Detect which cell encompasses the target text, then output its (x, y) center coordinate. 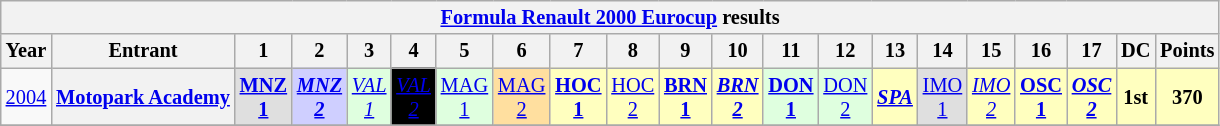
VAL1 (369, 97)
15 (991, 51)
VAL2 (413, 97)
Formula Renault 2000 Eurocup results (610, 17)
1 (264, 51)
5 (464, 51)
1st (1136, 97)
370 (1187, 97)
BRN1 (686, 97)
11 (790, 51)
16 (1041, 51)
Points (1187, 51)
MAG1 (464, 97)
OSC1 (1041, 97)
12 (845, 51)
MNZ1 (264, 97)
17 (1092, 51)
2 (320, 51)
MAG2 (522, 97)
2004 (26, 97)
DON2 (845, 97)
Entrant (143, 51)
4 (413, 51)
IMO2 (991, 97)
DC (1136, 51)
DON1 (790, 97)
10 (738, 51)
9 (686, 51)
OSC2 (1092, 97)
6 (522, 51)
IMO1 (942, 97)
14 (942, 51)
13 (895, 51)
8 (632, 51)
Year (26, 51)
Motopark Academy (143, 97)
3 (369, 51)
MNZ2 (320, 97)
HOC2 (632, 97)
SPA (895, 97)
HOC1 (578, 97)
7 (578, 51)
BRN2 (738, 97)
